Detect which cell encompasses the target text, then output its [X, Y] center coordinate. 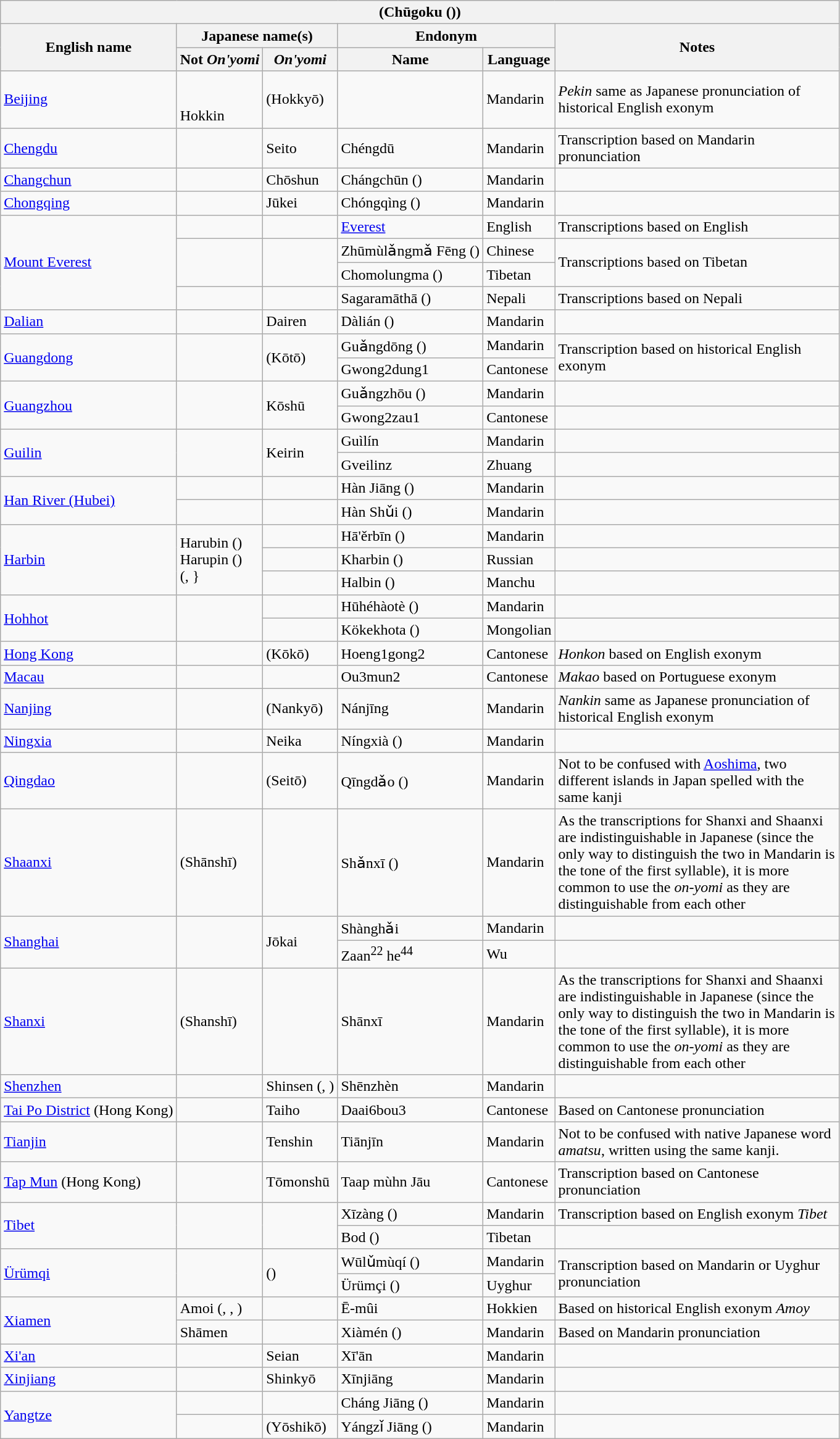
Honkon based on English exonym [697, 653]
Taap mùhn Jāu [410, 1182]
Dàlián () [410, 322]
Hàn Jiāng () [410, 488]
Daai6bou3 [410, 1110]
Nánjīng [410, 709]
Xīzàng () [410, 1214]
Transcriptions based on Nepali [697, 298]
Changchun [89, 180]
Chongqing [89, 203]
Gwong2zau1 [410, 417]
Mount Everest [89, 262]
Transcription based on Cantonese pronunciation [697, 1182]
Hohhot [89, 618]
Chomolungma () [410, 275]
Seian [300, 1356]
Kōshū [300, 406]
Seito [300, 148]
Shanxi [89, 1021]
Tibet [89, 1225]
(Kōtō) [300, 357]
Transcription based on English exonym Tibet [697, 1214]
Harbin [89, 559]
Transcription based on Mandarin or Uyghur pronunciation [697, 1273]
(Shanshī) [220, 1021]
Language [519, 59]
Ningxia [89, 740]
Nankin same as Japanese pronunciation of historical English exonym [697, 709]
(Chūgoku ()) [420, 12]
Dairen [300, 322]
Hàn Shǔi () [410, 512]
Neika [300, 740]
Jōkai [300, 942]
Keirin [300, 453]
Hong Kong [89, 653]
Taiho [300, 1110]
Chinese [519, 251]
Based on historical English exonym Amoy [697, 1309]
Xiamen [89, 1320]
Name [410, 59]
Nanjing [89, 709]
Sagaramāthā () [410, 298]
Xi'an [89, 1356]
Bod () [410, 1237]
Tai Po District (Hong Kong) [89, 1110]
(Nankyō) [300, 709]
Mongolian [519, 630]
Shānxī [410, 1021]
Guangdong [89, 357]
English [519, 227]
Shànghǎi [410, 928]
Beijing [89, 99]
Pekin same as Japanese pronunciation of historical English exonym [697, 99]
Yangtze [89, 1415]
Halbin () [410, 583]
Jūkei [300, 203]
Tenshin [300, 1142]
Shēnzhèn [410, 1087]
Kökekhota () [410, 630]
Manchu [519, 583]
Chóngqìng () [410, 203]
Zaan22 he44 [410, 954]
Hoeng1gong2 [410, 653]
Not to be confused with Aoshima, two different islands in Japan spelled with the same kanji [697, 781]
Guangzhou [89, 406]
Everest [410, 227]
Hokkien [519, 1309]
Gveilinz [410, 464]
Not to be confused with native Japanese word amatsu, written using the same kanji. [697, 1142]
Shaanxi [89, 863]
(Yōshikō) [300, 1427]
Japanese name(s) [257, 36]
Ürümçi () [410, 1285]
Nepali [519, 298]
Based on Mandarin pronunciation [697, 1332]
Shǎnxī () [410, 863]
Guìlín [410, 441]
Zhuang [519, 464]
Níngxià () [410, 740]
Qīngdǎo () [410, 781]
Xīnjiāng [410, 1379]
Amoi (, , ) [220, 1309]
On'yomi [300, 59]
Harubin ()Harupin ()(, } [220, 559]
Hokkin [220, 99]
Tōmonshū [300, 1182]
Transcriptions based on English [697, 227]
() [300, 1273]
Han River (Hubei) [89, 500]
Ürümqi [89, 1273]
Ou3mun2 [410, 677]
Tianjin [89, 1142]
Uyghur [519, 1285]
Endonym [446, 36]
Tiānjīn [410, 1142]
Xinjiang [89, 1379]
Gwong2dung1 [410, 370]
Chengdu [89, 148]
Qingdao [89, 781]
(Hokkyō) [300, 99]
Guǎngzhōu () [410, 394]
Kharbin () [410, 559]
Chéngdū [410, 148]
(Shānshī) [220, 863]
(Seitō) [300, 781]
Chōshun [300, 180]
(Kōkō) [300, 653]
Cháng Jiāng () [410, 1403]
Shāmen [220, 1332]
Xiàmén () [410, 1332]
Transcription based on Mandarin pronunciation [697, 148]
Guǎngdōng () [410, 346]
Shinsen (, ) [300, 1087]
Xī'ān [410, 1356]
Zhūmùlǎngmǎ Fēng () [410, 251]
Not On'yomi [220, 59]
Shanghai [89, 942]
Dalian [89, 322]
Russian [519, 559]
Wūlǔmùqí () [410, 1261]
Wu [519, 954]
Ē-mûi [410, 1309]
English name [89, 48]
Hūhéhàotè () [410, 606]
Shinkyō [300, 1379]
Shenzhen [89, 1087]
Yángzǐ Jiāng () [410, 1427]
Transcriptions based on Tibetan [697, 262]
Hā'ěrbīn () [410, 536]
Makao based on Portuguese exonym [697, 677]
Based on Cantonese pronunciation [697, 1110]
Guilin [89, 453]
Chángchūn () [410, 180]
Transcription based on historical English exonym [697, 357]
Tap Mun (Hong Kong) [89, 1182]
Macau [89, 677]
Notes [697, 48]
